Detect which cell encompasses the target text, then output its [x, y] center coordinate. 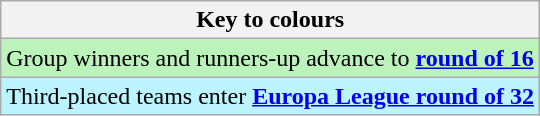
Third-placed teams enter Europa League round of 32 [270, 96]
Key to colours [270, 20]
Group winners and runners-up advance to round of 16 [270, 58]
